Capture the cell that displays the provided text and extract its [x, y] central coordinate. 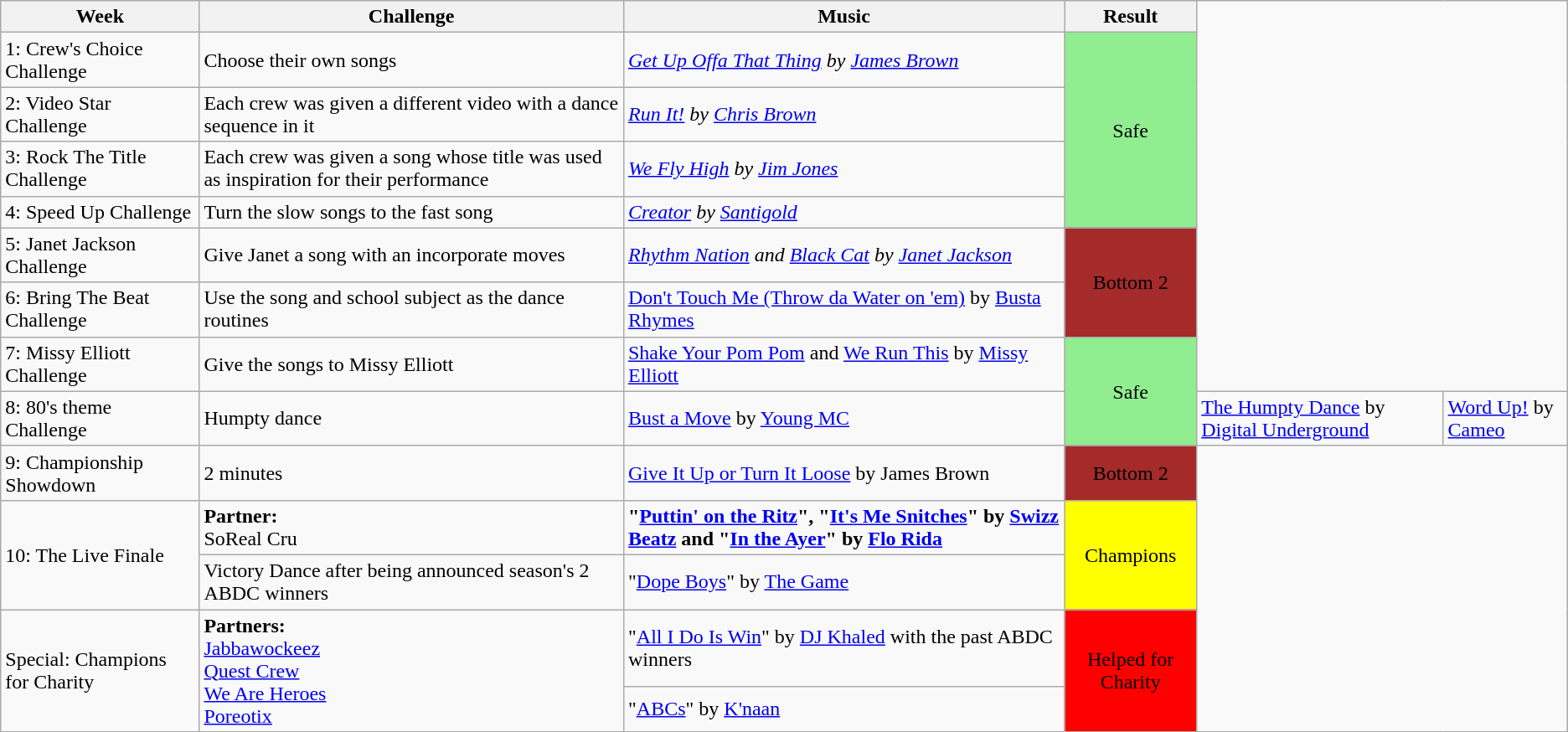
"Puttin' on the Ritz", "It's Me Snitches" by Swizz Beatz and "In the Ayer" by Flo Rida [843, 528]
Rhythm Nation and Black Cat by Janet Jackson [843, 255]
Helped for Charity [1131, 671]
2: Video Star Challenge [101, 114]
Each crew was given a song whose title was used as inspiration for their performance [412, 169]
Don't Touch Me (Throw da Water on 'em) by Busta Rhymes [843, 310]
Week [101, 17]
Each crew was given a different video with a dance sequence in it [412, 114]
1: Crew's Choice Challenge [101, 60]
3: Rock The Title Challenge [101, 169]
Turn the slow songs to the fast song [412, 212]
"Dope Boys" by The Game [843, 581]
Result [1131, 17]
Creator by Santigold [843, 212]
Victory Dance after being announced season's 2 ABDC winners [412, 581]
Humpty dance [412, 419]
Give It Up or Turn It Loose by James Brown [843, 472]
Give the songs to Missy Elliott [412, 363]
5: Janet Jackson Challenge [101, 255]
Give Janet a song with an incorporate moves [412, 255]
Choose their own songs [412, 60]
Word Up! by Cameo [1505, 419]
6: Bring The Beat Challenge [101, 310]
"ABCs" by K'naan [843, 709]
Bust a Move by Young MC [843, 419]
Music [843, 17]
2 minutes [412, 472]
Challenge [412, 17]
7: Missy Elliott Challenge [101, 363]
Shake Your Pom Pom and We Run This by Missy Elliott [843, 363]
10: The Live Finale [101, 554]
Special: Champions for Charity [101, 671]
Get Up Offa That Thing by James Brown [843, 60]
Use the song and school subject as the dance routines [412, 310]
Partner:SoReal Cru [412, 528]
Run It! by Chris Brown [843, 114]
Partners:JabbawockeezQuest CrewWe Are HeroesPoreotix [412, 671]
8: 80's theme Challenge [101, 419]
9: Championship Showdown [101, 472]
"All I Do Is Win" by DJ Khaled with the past ABDC winners [843, 648]
The Humpty Dance by Digital Underground [1320, 419]
4: Speed Up Challenge [101, 212]
We Fly High by Jim Jones [843, 169]
Champions [1131, 554]
